For the text-containing cell, return its midpoint in [X, Y] coordinate format. 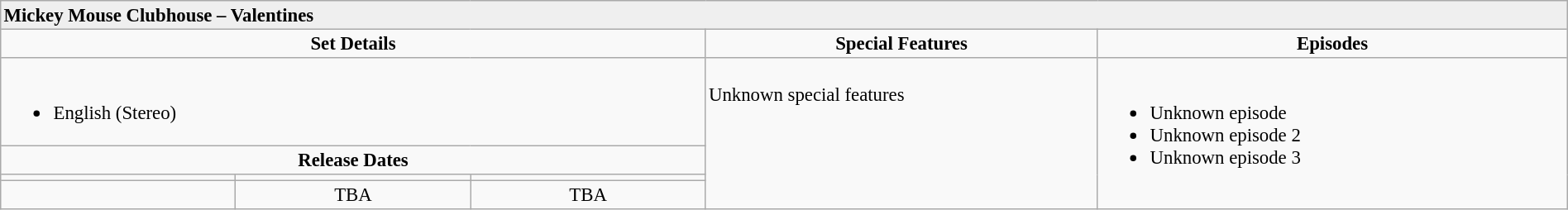
Special Features [901, 43]
English (Stereo) [353, 103]
Unknown episodeUnknown episode 2Unknown episode 3 [1332, 134]
Unknown special features [901, 134]
Release Dates [353, 160]
Mickey Mouse Clubhouse – Valentines [784, 15]
Set Details [353, 43]
Episodes [1332, 43]
